Pinpoint the cell where the given text exists, returning its [X, Y] midpoint coordinate. 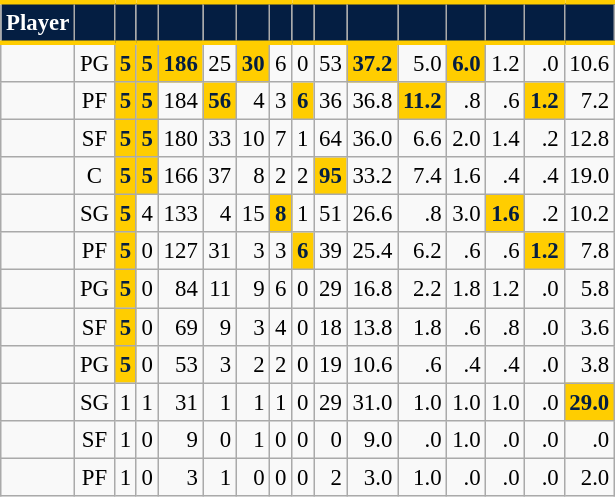
166 [180, 176]
186 [180, 62]
6.0 [466, 62]
5.0 [422, 62]
7.8 [589, 251]
19.0 [589, 176]
3.6 [589, 327]
33 [220, 139]
29.0 [589, 402]
26.6 [372, 214]
37.2 [372, 62]
15 [252, 214]
10.2 [589, 214]
16.8 [372, 289]
5.8 [589, 289]
36.8 [372, 101]
9.0 [372, 439]
25 [220, 62]
18 [330, 327]
84 [180, 289]
30 [252, 62]
36.0 [372, 139]
180 [180, 139]
56 [220, 101]
11 [220, 289]
7.2 [589, 101]
1.4 [506, 139]
184 [180, 101]
69 [180, 327]
19 [330, 364]
Player [38, 22]
3.8 [589, 364]
6.6 [422, 139]
36 [330, 101]
31.0 [372, 402]
C [95, 176]
51 [330, 214]
25.4 [372, 251]
7.4 [422, 176]
33.2 [372, 176]
10 [252, 139]
11.2 [422, 101]
2.2 [422, 289]
6.2 [422, 251]
37 [220, 176]
127 [180, 251]
39 [330, 251]
7 [281, 139]
12.8 [589, 139]
64 [330, 139]
133 [180, 214]
95 [330, 176]
13.8 [372, 327]
